Capture the cell that displays the provided text and extract its [x, y] central coordinate. 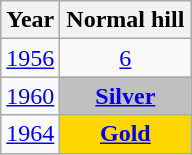
Normal hill [126, 20]
Year [30, 20]
6 [126, 58]
1960 [30, 96]
Gold [126, 134]
1964 [30, 134]
1956 [30, 58]
Silver [126, 96]
